Determine the (x, y) coordinate at the center of the cell enclosing the given text.  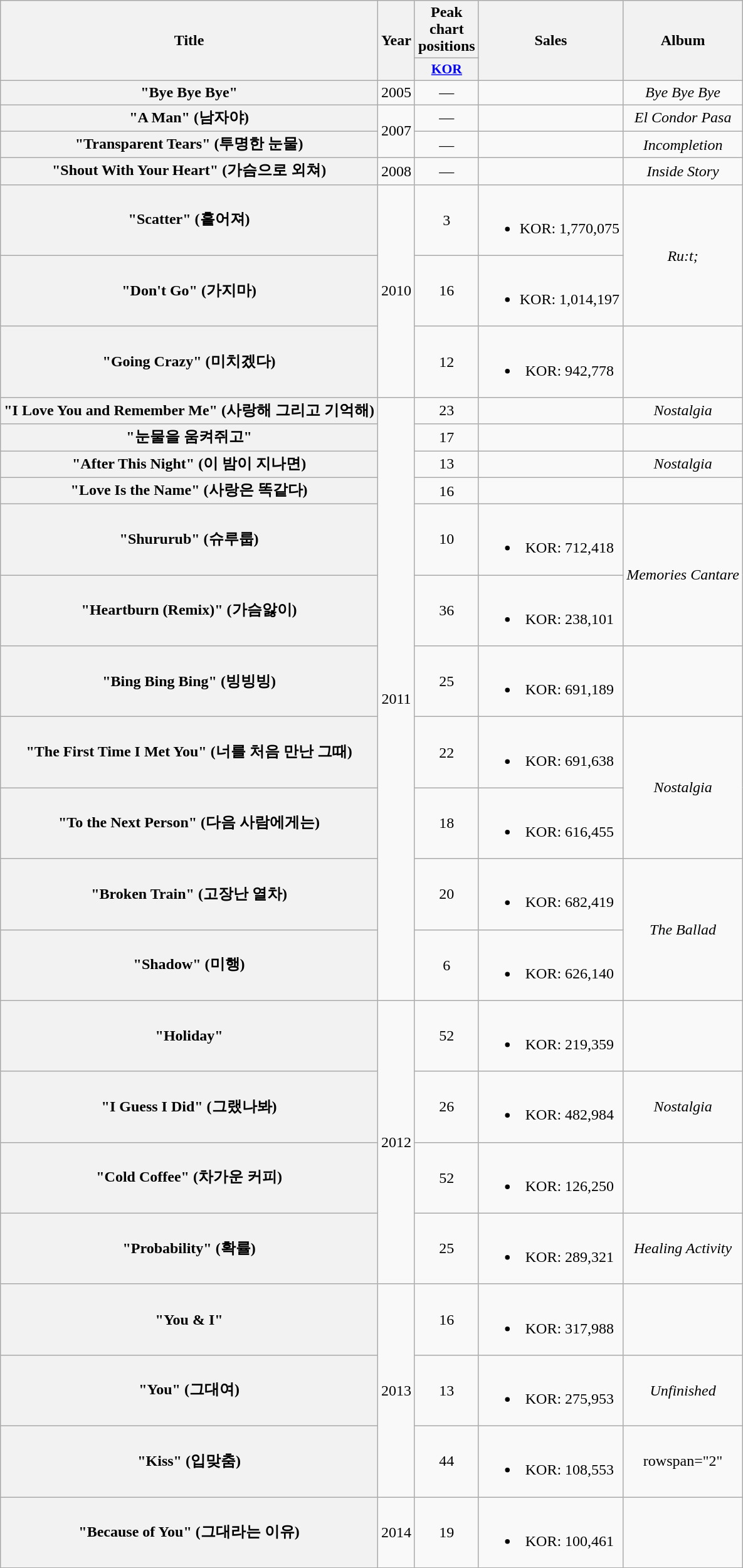
19 (446, 1532)
KOR: 626,140 (551, 965)
El Condor Pasa (683, 118)
"Love Is the Name" (사랑은 똑같다) (189, 490)
Memories Cantare (683, 575)
"Bing Bing Bing" (빙빙빙) (189, 681)
The Ballad (683, 930)
KOR: 219,359 (551, 1036)
"Kiss" (입맞춤) (189, 1461)
12 (446, 361)
Unfinished (683, 1390)
2005 (396, 92)
Peak chart positions (446, 29)
KOR: 108,553 (551, 1461)
2008 (396, 172)
"Broken Train" (고장난 열차) (189, 894)
Title (189, 41)
"Shururub" (슈루룹) (189, 539)
23 (446, 410)
2014 (396, 1532)
2007 (396, 130)
2012 (396, 1142)
"Because of You" (그대라는 이유) (189, 1532)
6 (446, 965)
"Shout With Your Heart" (가슴으로 외쳐) (189, 172)
Inside Story (683, 172)
"Probability" (확률) (189, 1248)
Bye Bye Bye (683, 92)
KOR: 238,101 (551, 611)
20 (446, 894)
17 (446, 438)
"Shadow" (미행) (189, 965)
Year (396, 41)
"Heartburn (Remix)" (가슴앓이) (189, 611)
2011 (396, 699)
KOR (446, 70)
"The First Time I Met You" (너를 처음 만난 그때) (189, 753)
KOR: 942,778 (551, 361)
KOR: 682,419 (551, 894)
26 (446, 1106)
10 (446, 539)
"Transparent Tears" (투명한 눈물) (189, 144)
KOR: 712,418 (551, 539)
"눈물을 움켜쥐고" (189, 438)
Sales (551, 41)
"To the Next Person" (다음 사람에게는) (189, 823)
"You" (그대여) (189, 1390)
"Scatter" (흩어져) (189, 220)
"I Love You and Remember Me" (사랑해 그리고 기억해) (189, 410)
2010 (396, 291)
Healing Activity (683, 1248)
"A Man" (남자야) (189, 118)
KOR: 691,638 (551, 753)
"Don't Go" (가지마) (189, 291)
"Holiday" (189, 1036)
"After This Night" (이 밤이 지나면) (189, 464)
KOR: 289,321 (551, 1248)
18 (446, 823)
rowspan="2" (683, 1461)
Ru:t; (683, 255)
Incompletion (683, 144)
44 (446, 1461)
KOR: 275,953 (551, 1390)
KOR: 100,461 (551, 1532)
"Going Crazy" (미치겠다) (189, 361)
KOR: 317,988 (551, 1320)
"Cold Coffee" (차가운 커피) (189, 1178)
KOR: 482,984 (551, 1106)
"I Guess I Did" (그랬나봐) (189, 1106)
22 (446, 753)
KOR: 126,250 (551, 1178)
KOR: 691,189 (551, 681)
KOR: 1,014,197 (551, 291)
"Bye Bye Bye" (189, 92)
3 (446, 220)
Album (683, 41)
"You & I" (189, 1320)
KOR: 616,455 (551, 823)
KOR: 1,770,075 (551, 220)
36 (446, 611)
2013 (396, 1390)
